Provide the [X, Y] coordinate of the cell's center where the given text is located.  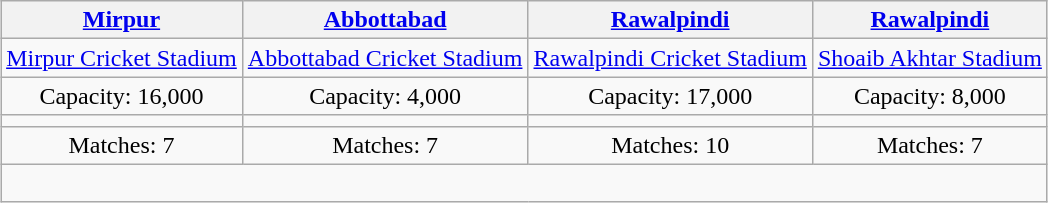
Mirpur Cricket Stadium [122, 58]
Mirpur [122, 20]
Capacity: 8,000 [930, 96]
Matches: 10 [670, 145]
Capacity: 17,000 [670, 96]
Abbottabad Cricket Stadium [385, 58]
Capacity: 4,000 [385, 96]
Capacity: 16,000 [122, 96]
Abbottabad [385, 20]
Rawalpindi Cricket Stadium [670, 58]
Shoaib Akhtar Stadium [930, 58]
